From the cell containing the given text, extract its center point as [X, Y] coordinate. 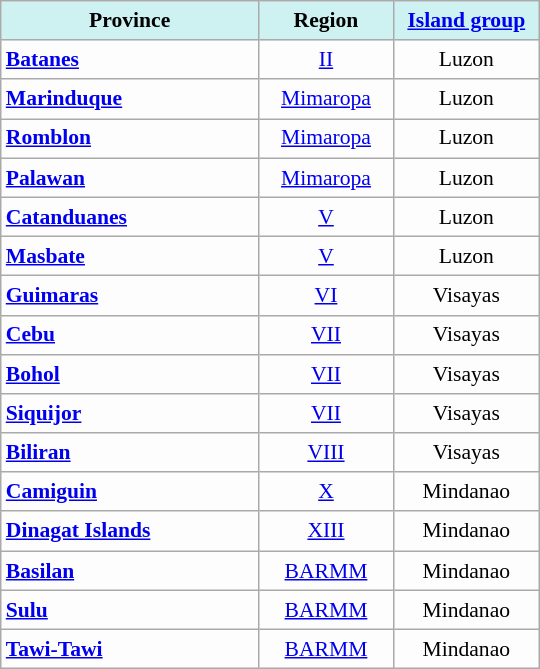
Cebu [130, 334]
Dinagat Islands [130, 530]
VIII [326, 452]
Guimaras [130, 296]
Palawan [130, 178]
Biliran [130, 452]
Catanduanes [130, 216]
VI [326, 296]
X [326, 492]
Province [130, 20]
Island group [466, 20]
Tawi-Tawi [130, 648]
XIII [326, 530]
Camiguin [130, 492]
II [326, 60]
Bohol [130, 374]
Sulu [130, 610]
Masbate [130, 256]
Marinduque [130, 98]
Basilan [130, 570]
Batanes [130, 60]
Region [326, 20]
Romblon [130, 138]
Siquijor [130, 414]
